Return [X, Y] of the center of cell containing provided text 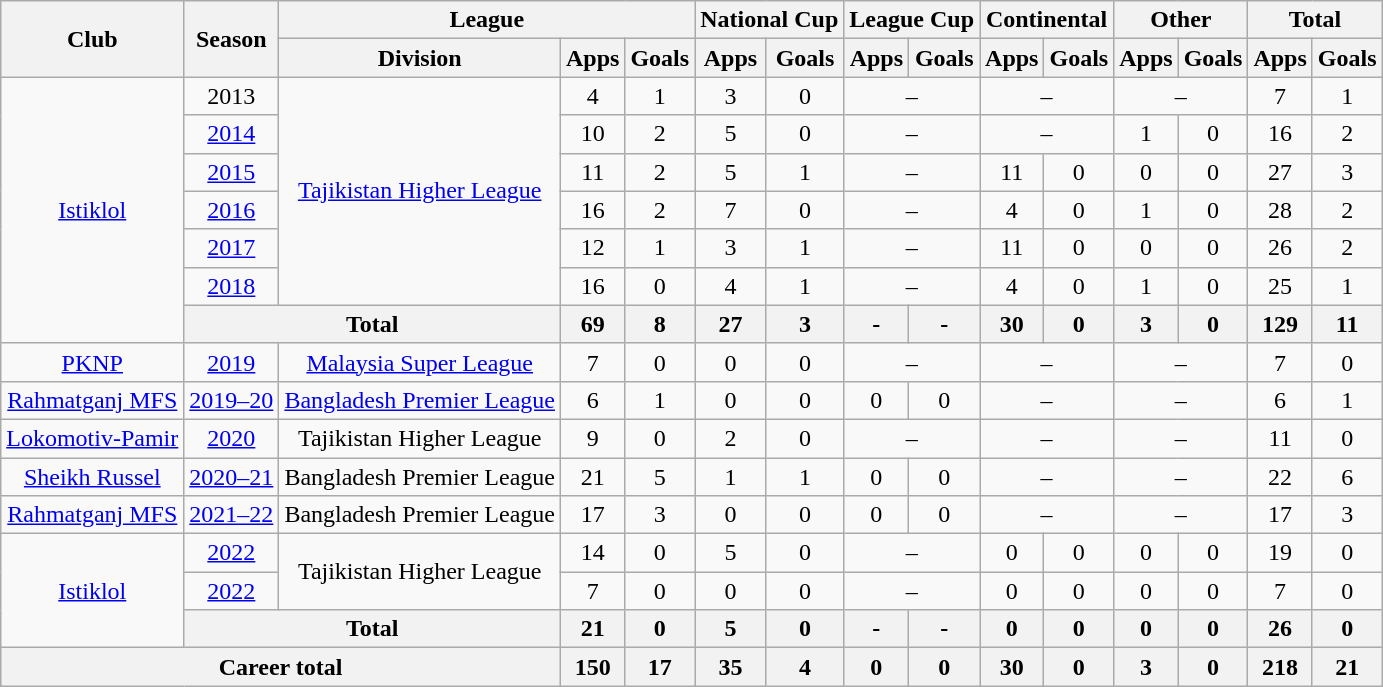
Other [1181, 20]
9 [592, 438]
2017 [232, 248]
2015 [232, 172]
2013 [232, 96]
28 [1280, 210]
Lokomotiv-Pamir [92, 438]
150 [592, 667]
Continental [1047, 20]
14 [592, 553]
National Cup [770, 20]
Season [232, 39]
Division [420, 58]
35 [731, 667]
2020 [232, 438]
2016 [232, 210]
PKNP [92, 362]
25 [1280, 286]
10 [592, 134]
League Cup [912, 20]
2021–22 [232, 515]
Malaysia Super League [420, 362]
8 [660, 324]
22 [1280, 477]
69 [592, 324]
2018 [232, 286]
Career total [281, 667]
19 [1280, 553]
2014 [232, 134]
218 [1280, 667]
Sheikh Russel [92, 477]
129 [1280, 324]
2019 [232, 362]
2020–21 [232, 477]
League [487, 20]
Club [92, 39]
12 [592, 248]
2019–20 [232, 400]
